Search for the cell housing the specified text and yield its [X, Y] center coordinate. 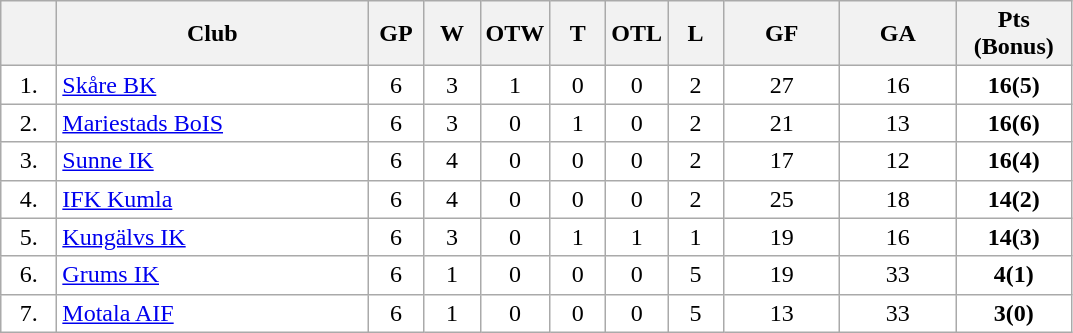
W [452, 34]
Mariestads BoIS [212, 123]
Grums IK [212, 275]
Skåre BK [212, 85]
4(1) [1014, 275]
16(6) [1014, 123]
L [696, 34]
Kungälvs IK [212, 237]
Motala AIF [212, 313]
5. [29, 237]
Club [212, 34]
4. [29, 199]
14(3) [1014, 237]
12 [898, 161]
3(0) [1014, 313]
1. [29, 85]
25 [782, 199]
GA [898, 34]
Pts (Bonus) [1014, 34]
T [578, 34]
OTW [515, 34]
OTL [637, 34]
18 [898, 199]
7. [29, 313]
GF [782, 34]
14(2) [1014, 199]
16(4) [1014, 161]
2. [29, 123]
IFK Kumla [212, 199]
Sunne IK [212, 161]
21 [782, 123]
GP [396, 34]
3. [29, 161]
17 [782, 161]
6. [29, 275]
16(5) [1014, 85]
27 [782, 85]
